Locate the cell with the specified text and output its (x, y) center coordinate. 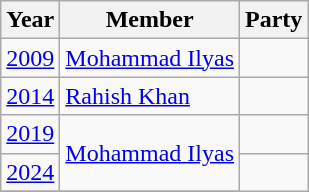
2019 (30, 134)
2009 (30, 58)
Rahish Khan (150, 96)
Member (150, 20)
2014 (30, 96)
2024 (30, 172)
Party (274, 20)
Year (30, 20)
